Locate the cell with the specified text and output its (x, y) center coordinate. 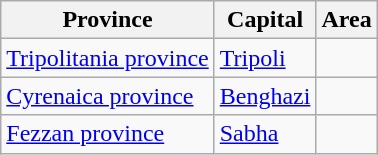
Tripoli (265, 58)
Capital (265, 20)
Fezzan province (108, 134)
Benghazi (265, 96)
Cyrenaica province (108, 96)
Area (346, 20)
Sabha (265, 134)
Tripolitania province (108, 58)
Province (108, 20)
